Extract the [X, Y] coordinate from the center of the cell holding the provided text.  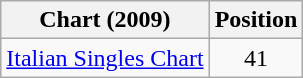
Position [256, 20]
Chart (2009) [105, 20]
41 [256, 58]
Italian Singles Chart [105, 58]
